Locate the cell with the specified text and output its [X, Y] center coordinate. 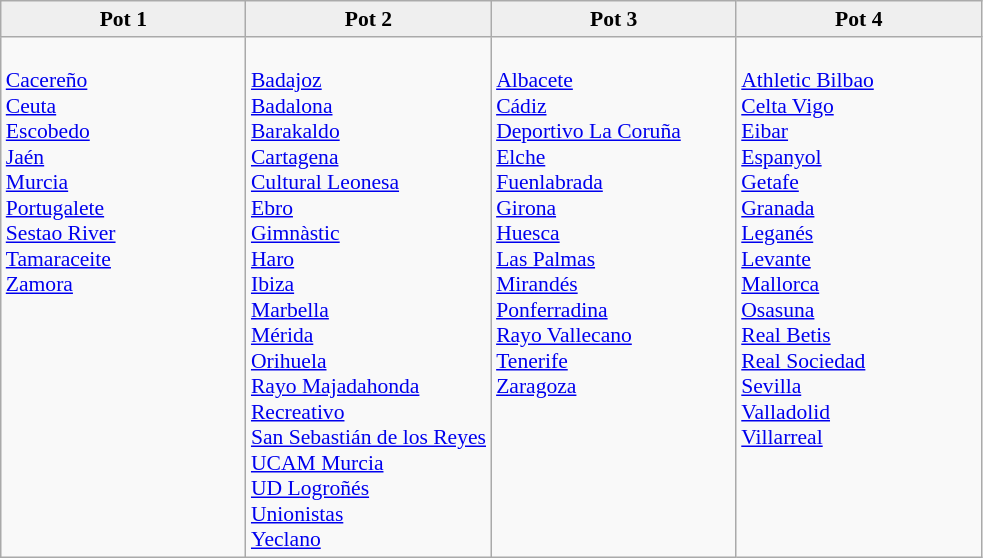
Cacereño Ceuta Escobedo Jaén Murcia Portugalete Sestao River Tamaraceite Zamora [124, 297]
Pot 4 [858, 19]
Albacete Cádiz Deportivo La Coruña Elche Fuenlabrada Girona Huesca Las Palmas Mirandés Ponferradina Rayo Vallecano Tenerife Zaragoza [614, 297]
Athletic Bilbao Celta Vigo Eibar Espanyol Getafe Granada Leganés Levante Mallorca Osasuna Real Betis Real Sociedad Sevilla Valladolid Villarreal [858, 297]
Pot 3 [614, 19]
Pot 2 [368, 19]
Pot 1 [124, 19]
